Detect which cell encompasses the target text, then output its [x, y] center coordinate. 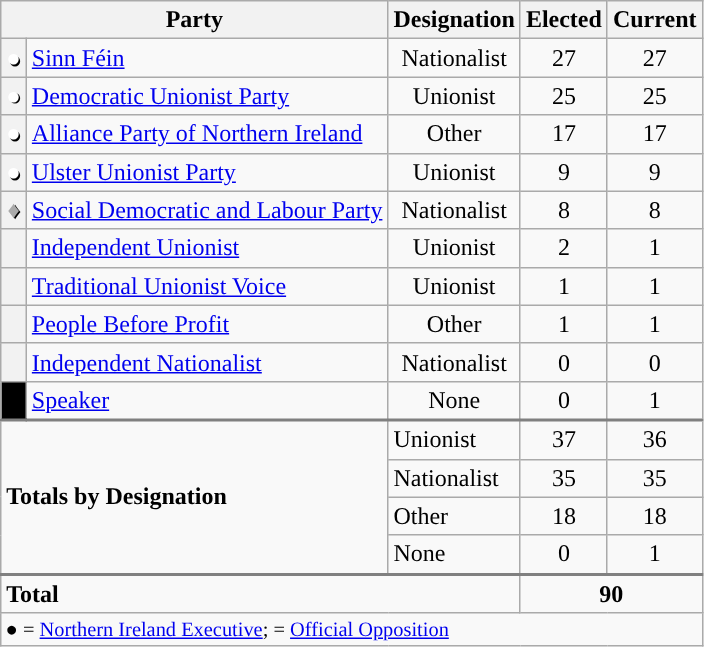
Sinn Féin [207, 58]
36 [654, 440]
Social Democratic and Labour Party [207, 210]
♦ [14, 210]
Current [654, 20]
Traditional Unionist Voice [207, 286]
Alliance Party of Northern Ireland [207, 134]
Elected [564, 20]
90 [611, 594]
Democratic Unionist Party [207, 96]
Total [261, 594]
● = Northern Ireland Executive; = Official Opposition [352, 630]
Ulster Unionist Party [207, 172]
Independent Nationalist [207, 362]
Totals by Designation [194, 497]
Speaker [207, 400]
2 [564, 248]
People Before Profit [207, 324]
Independent Unionist [207, 248]
37 [564, 440]
Designation [454, 20]
Party [194, 20]
